Pinpoint the cell where the given text exists, returning its [X, Y] midpoint coordinate. 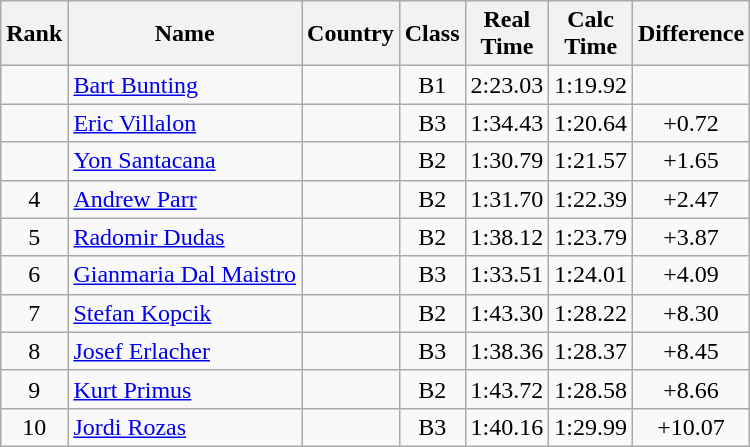
1:40.16 [507, 427]
10 [34, 427]
6 [34, 275]
+2.47 [690, 199]
Name [185, 34]
Stefan Kopcik [185, 313]
Country [351, 34]
RealTime [507, 34]
1:34.43 [507, 123]
Gianmaria Dal Maistro [185, 275]
1:38.12 [507, 237]
+4.09 [690, 275]
1:43.72 [507, 389]
1:28.22 [591, 313]
+8.45 [690, 351]
1:22.39 [591, 199]
1:30.79 [507, 161]
1:38.36 [507, 351]
Andrew Parr [185, 199]
2:23.03 [507, 85]
1:19.92 [591, 85]
+3.87 [690, 237]
Class [432, 34]
Jordi Rozas [185, 427]
1:33.51 [507, 275]
Bart Bunting [185, 85]
Kurt Primus [185, 389]
1:20.64 [591, 123]
1:21.57 [591, 161]
1:43.30 [507, 313]
CalcTime [591, 34]
8 [34, 351]
+10.07 [690, 427]
1:31.70 [507, 199]
+1.65 [690, 161]
5 [34, 237]
1:28.58 [591, 389]
7 [34, 313]
+8.30 [690, 313]
1:24.01 [591, 275]
+8.66 [690, 389]
1:23.79 [591, 237]
Josef Erlacher [185, 351]
B1 [432, 85]
Eric Villalon [185, 123]
1:28.37 [591, 351]
Rank [34, 34]
+0.72 [690, 123]
Difference [690, 34]
Yon Santacana [185, 161]
Radomir Dudas [185, 237]
9 [34, 389]
1:29.99 [591, 427]
4 [34, 199]
